From the cell containing the given text, extract its center point as [x, y] coordinate. 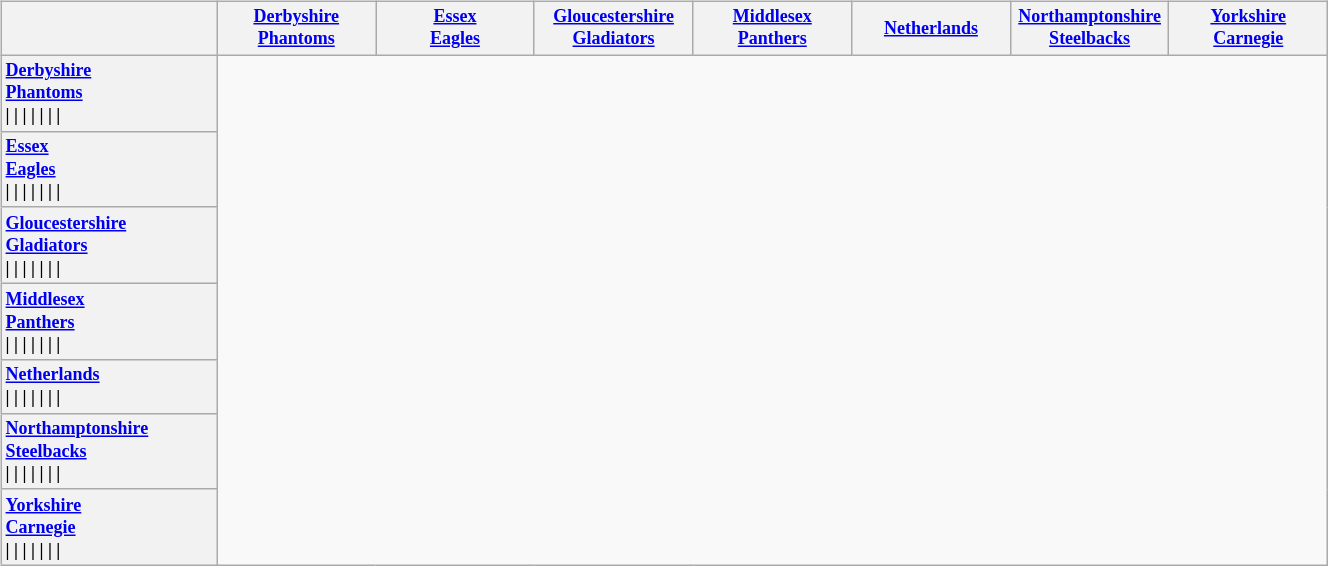
Netherlands | | | | | | | [109, 387]
YorkshireCarnegie | | | | | | | [109, 527]
GloucestershireGladiators [614, 28]
YorkshireCarnegie [1248, 28]
MiddlesexPanthers [772, 28]
EssexEagles | | | | | | | [109, 169]
MiddlesexPanthers | | | | | | | [109, 321]
NorthamptonshireSteelbacks [1090, 28]
EssexEagles [456, 28]
NorthamptonshireSteelbacks | | | | | | | [109, 451]
GloucestershireGladiators | | | | | | | [109, 245]
Netherlands [932, 28]
DerbyshirePhantoms [296, 28]
DerbyshirePhantoms | | | | | | | [109, 93]
